Extract the [x, y] coordinate from the center of the cell holding the provided text.  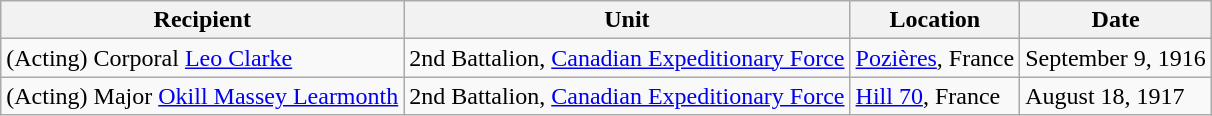
(Acting) Corporal Leo Clarke [202, 58]
September 9, 1916 [1116, 58]
Recipient [202, 20]
Unit [627, 20]
August 18, 1917 [1116, 96]
Pozières, France [935, 58]
Location [935, 20]
Date [1116, 20]
(Acting) Major Okill Massey Learmonth [202, 96]
Hill 70, France [935, 96]
